Return the [X, Y] coordinate for the center point of the cell that contains the specified text.  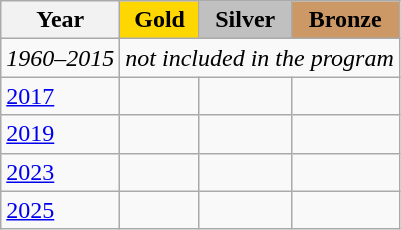
2017 [60, 96]
2025 [60, 210]
2023 [60, 172]
Year [60, 20]
1960–2015 [60, 58]
2019 [60, 134]
not included in the program [260, 58]
Bronze [345, 20]
Gold [160, 20]
Silver [245, 20]
